Output the (x, y) coordinate of the center of the cell containing the given text.  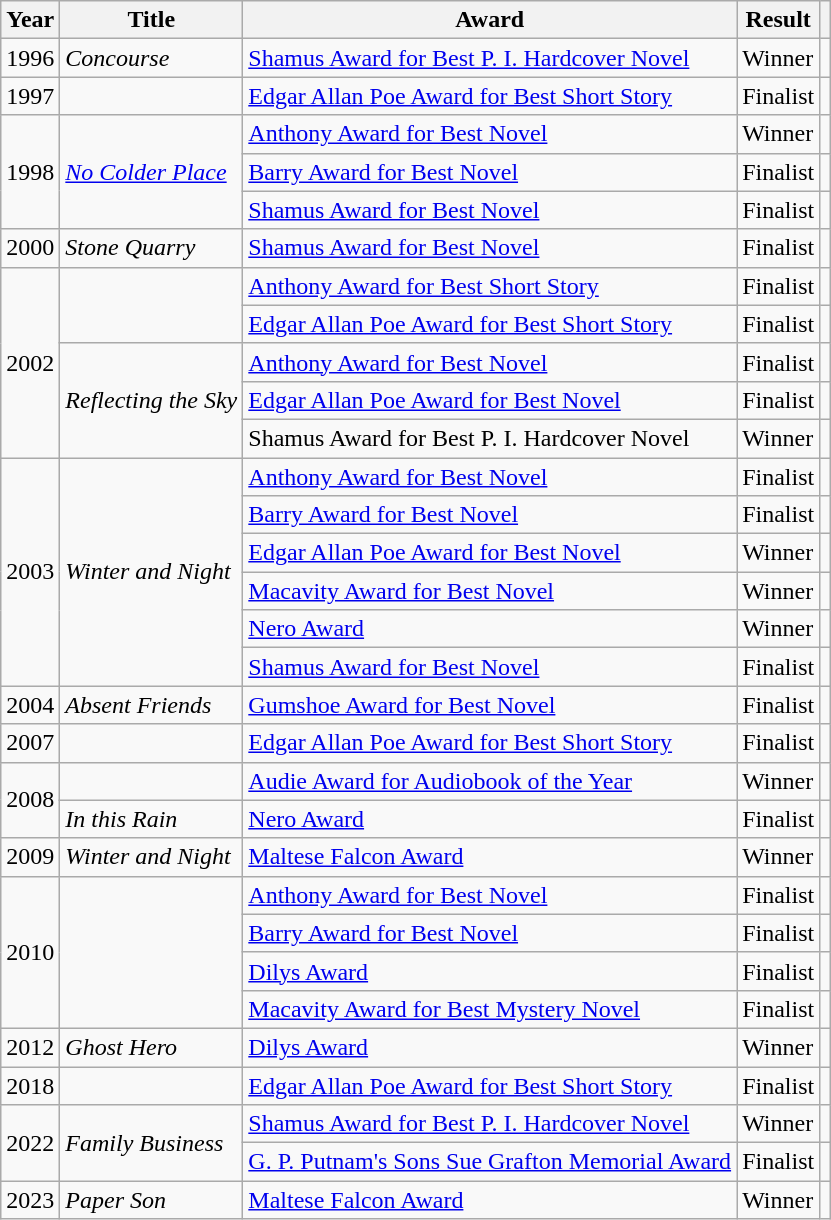
Ghost Hero (152, 1047)
Absent Friends (152, 705)
Family Business (152, 1143)
2012 (30, 1047)
No Colder Place (152, 172)
2010 (30, 952)
Title (152, 20)
Year (30, 20)
2022 (30, 1143)
Reflecting the Sky (152, 400)
In this Rain (152, 819)
G. P. Putnam's Sons Sue Grafton Memorial Award (490, 1162)
Paper Son (152, 1200)
2023 (30, 1200)
2009 (30, 857)
2003 (30, 572)
2008 (30, 800)
Stone Quarry (152, 248)
2000 (30, 248)
Macavity Award for Best Mystery Novel (490, 1009)
2018 (30, 1085)
2004 (30, 705)
2002 (30, 362)
1998 (30, 172)
Award (490, 20)
1997 (30, 96)
1996 (30, 58)
Audie Award for Audiobook of the Year (490, 781)
Concourse (152, 58)
Gumshoe Award for Best Novel (490, 705)
Macavity Award for Best Novel (490, 591)
2007 (30, 743)
Anthony Award for Best Short Story (490, 286)
Result (778, 20)
